Identify which cell holds the provided text, then report its [X, Y] central coordinate. 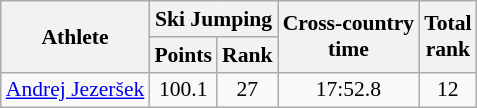
Points [183, 55]
Athlete [76, 36]
Andrej Jezeršek [76, 90]
17:52.8 [349, 90]
12 [448, 90]
Total rank [448, 36]
Cross-country time [349, 36]
100.1 [183, 90]
27 [248, 90]
Rank [248, 55]
Ski Jumping [213, 19]
